From the cell containing the given text, extract its center point as (x, y) coordinate. 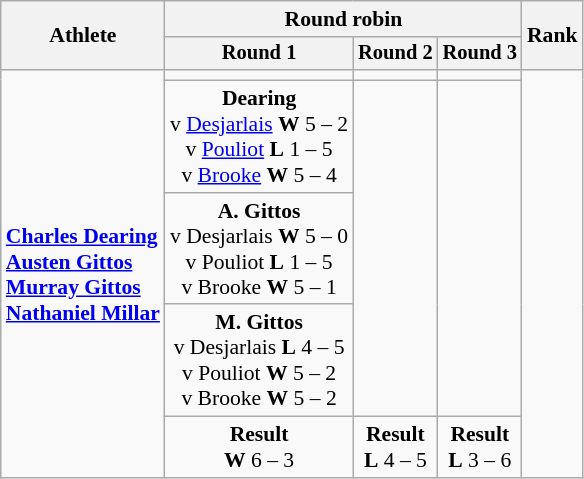
ResultL 4 – 5 (395, 448)
A. Gittosv Desjarlais W 5 – 0v Pouliot L 1 – 5v Brooke W 5 – 1 (259, 249)
ResultW 6 – 3 (259, 448)
Round 1 (259, 54)
Round robin (344, 19)
Round 2 (395, 54)
ResultL 3 – 6 (480, 448)
M. Gittosv Desjarlais L 4 – 5v Pouliot W 5 – 2v Brooke W 5 – 2 (259, 361)
Dearingv Desjarlais W 5 – 2v Pouliot L 1 – 5v Brooke W 5 – 4 (259, 137)
Round 3 (480, 54)
Charles DearingAusten GittosMurray GittosNathaniel Millar (83, 274)
Athlete (83, 36)
Rank (552, 36)
